Output the (x, y) coordinate of the center of the cell containing the given text.  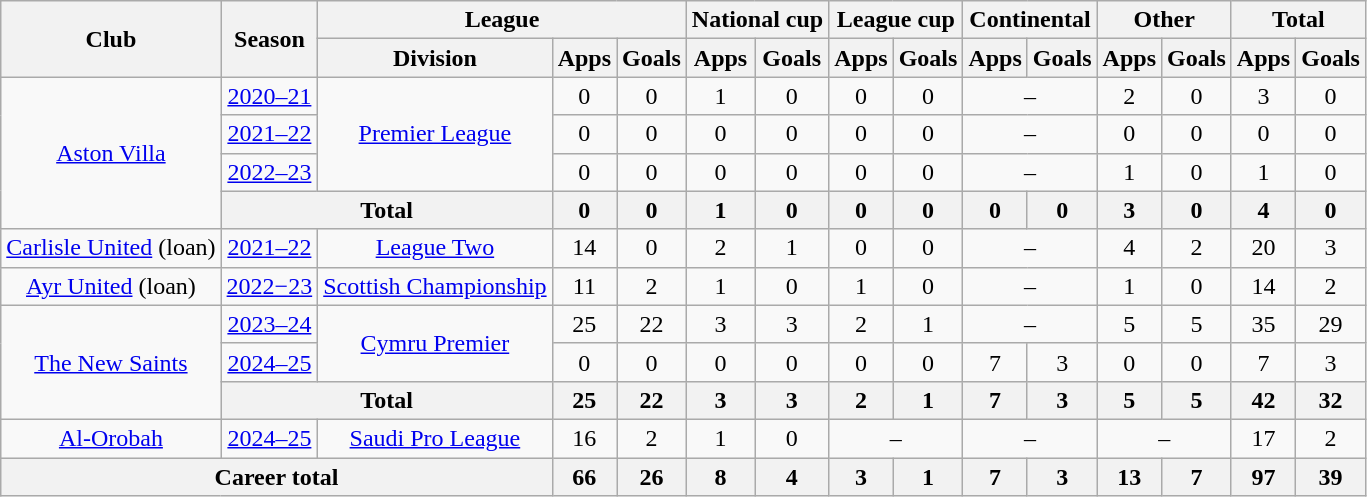
42 (1263, 400)
Saudi Pro League (435, 438)
2022−23 (270, 286)
66 (584, 477)
35 (1263, 324)
Career total (276, 477)
39 (1331, 477)
Aston Villa (111, 153)
11 (584, 286)
26 (652, 477)
97 (1263, 477)
Ayr United (loan) (111, 286)
Al-Orobah (111, 438)
National cup (757, 20)
The New Saints (111, 362)
32 (1331, 400)
Carlisle United (loan) (111, 248)
Scottish Championship (435, 286)
Continental (1030, 20)
13 (1129, 477)
17 (1263, 438)
8 (720, 477)
Other (1164, 20)
29 (1331, 324)
Premier League (435, 134)
League Two (435, 248)
Cymru Premier (435, 343)
League cup (896, 20)
16 (584, 438)
2022–23 (270, 172)
League (502, 20)
Season (270, 39)
Club (111, 39)
20 (1263, 248)
2020–21 (270, 96)
Division (435, 58)
2023–24 (270, 324)
